Locate the cell with the specified text and output its [X, Y] center coordinate. 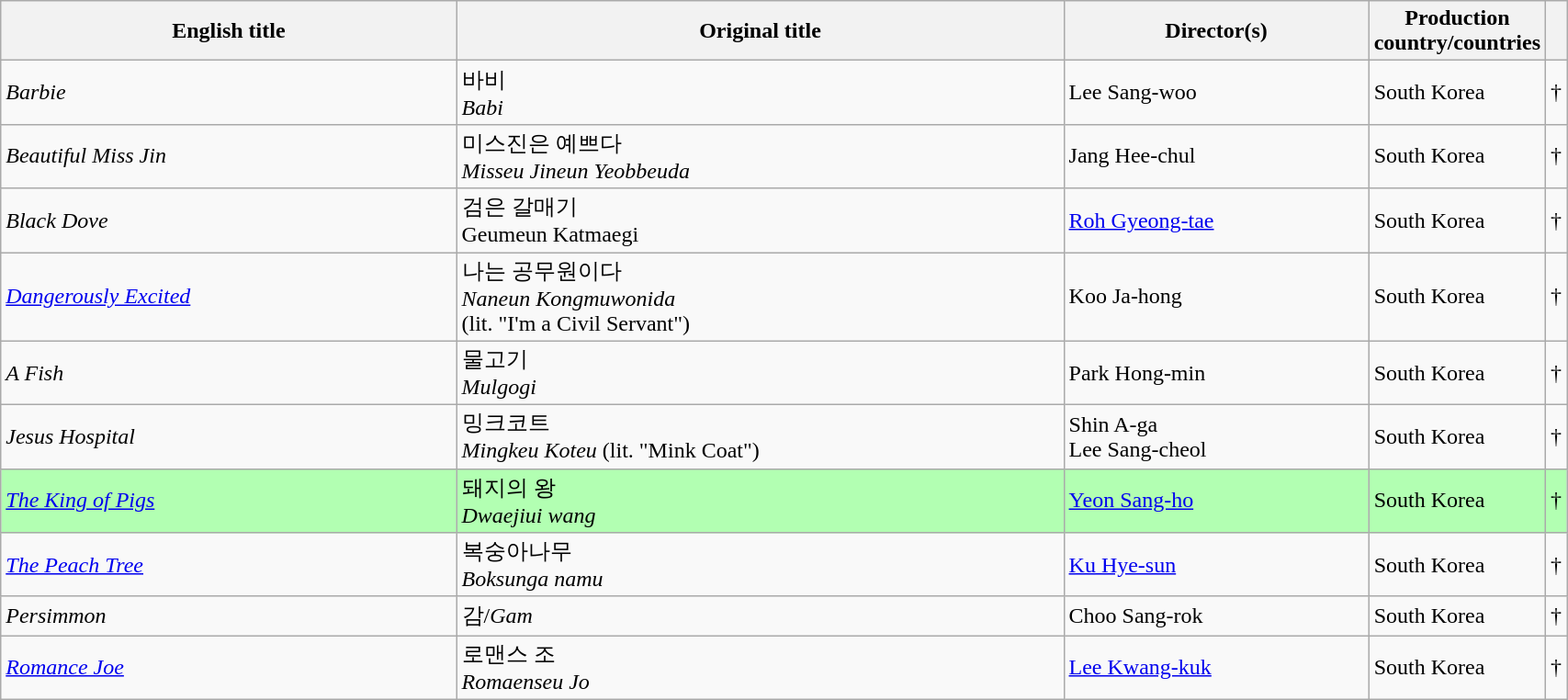
Jesus Hospital [229, 437]
Romance Joe [229, 668]
Park Hong-min [1216, 373]
Roh Gyeong-tae [1216, 220]
Choo Sang-rok [1216, 615]
The King of Pigs [229, 501]
Barbie [229, 93]
Original title [761, 31]
Director(s) [1216, 31]
밍크코트Mingkeu Koteu (lit. "Mink Coat") [761, 437]
감/Gam [761, 615]
Ku Hye-sun [1216, 565]
검은 갈매기Geumeun Katmaegi [761, 220]
돼지의 왕Dwaejiui wang [761, 501]
바비Babi [761, 93]
Shin A-gaLee Sang-cheol [1216, 437]
Persimmon [229, 615]
A Fish [229, 373]
Lee Kwang-kuk [1216, 668]
Dangerously Excited [229, 296]
Yeon Sang-ho [1216, 501]
복숭아나무Boksunga namu [761, 565]
English title [229, 31]
Production country/countries [1457, 31]
로맨스 조Romaenseu Jo [761, 668]
나는 공무원이다Naneun Kongmuwonida(lit. "I'm a Civil Servant") [761, 296]
Beautiful Miss Jin [229, 156]
물고기Mulgogi [761, 373]
Black Dove [229, 220]
Koo Ja-hong [1216, 296]
Jang Hee-chul [1216, 156]
미스진은 예쁘다Misseu Jineun Yeobbeuda [761, 156]
Lee Sang-woo [1216, 93]
The Peach Tree [229, 565]
